Scan for the cell matching the given text and deliver its (X, Y) coordinate at center. 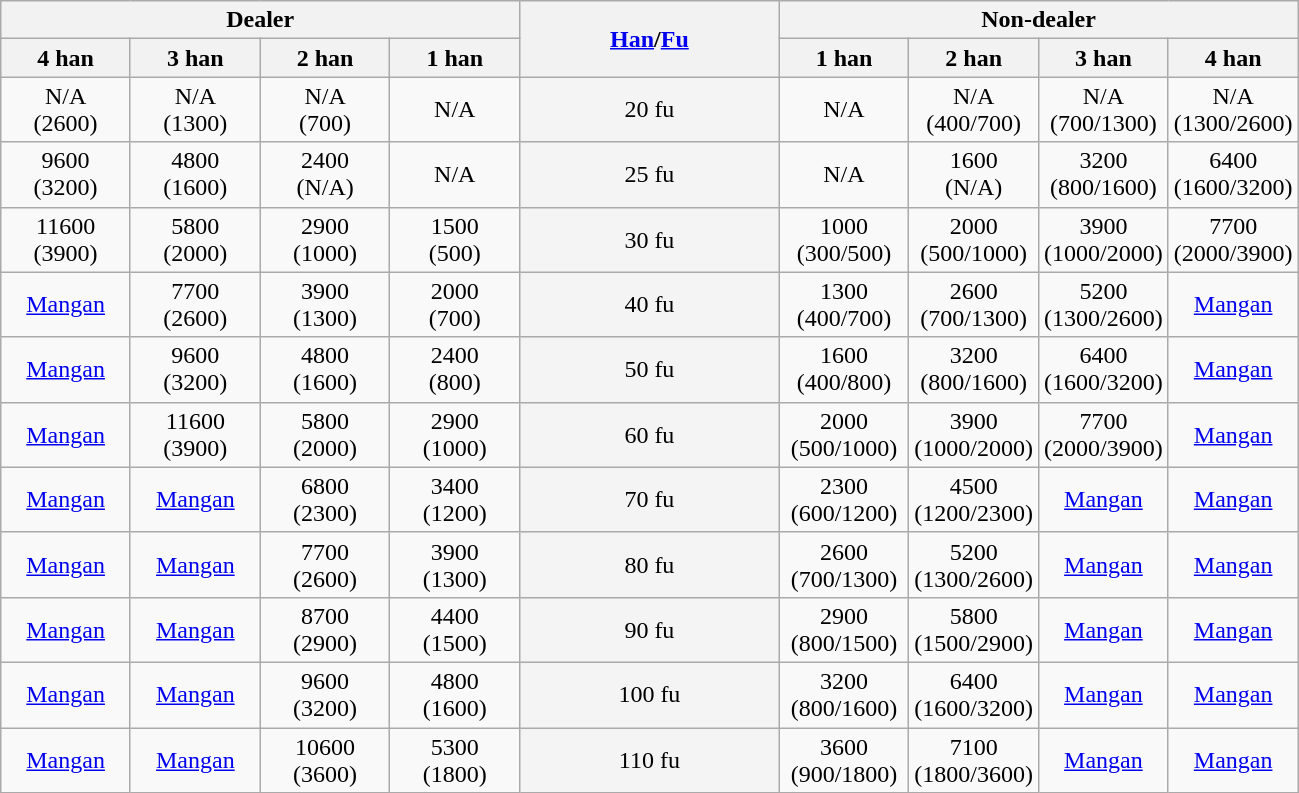
4500 (1200/2300) (974, 500)
3600 (900/1800) (844, 760)
N/A (700/1300) (1104, 110)
Dealer (260, 20)
40 fu (650, 304)
2900 (800/1500) (844, 630)
2300 (600/1200) (844, 500)
Han/Fu (650, 39)
N/A (1300/2600) (1233, 110)
7100 (1800/3600) (974, 760)
2000 (700) (455, 304)
90 fu (650, 630)
10600 (3600) (325, 760)
3400 (1200) (455, 500)
Non-dealer (1038, 20)
6800 (2300) (325, 500)
N/A (2600) (66, 110)
2400 (800) (455, 370)
N/A (400/700) (974, 110)
5800 (1500/2900) (974, 630)
N/A (700) (325, 110)
1000 (300/500) (844, 240)
1500 (500) (455, 240)
20 fu (650, 110)
2400 (N/A) (325, 174)
100 fu (650, 694)
1300 (400/700) (844, 304)
30 fu (650, 240)
8700 (2900) (325, 630)
50 fu (650, 370)
110 fu (650, 760)
70 fu (650, 500)
5300 (1800) (455, 760)
80 fu (650, 564)
1600 (N/A) (974, 174)
4400 (1500) (455, 630)
25 fu (650, 174)
N/A (1300) (195, 110)
60 fu (650, 434)
1600 (400/800) (844, 370)
